Pinpoint the cell where the given text exists, returning its (x, y) midpoint coordinate. 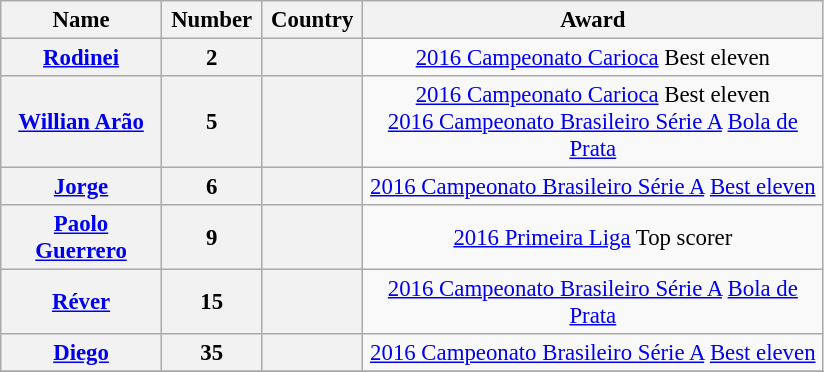
15 (212, 302)
Réver (82, 302)
Diego (82, 353)
6 (212, 187)
2016 Primeira Liga Top scorer (594, 238)
Number (212, 20)
35 (212, 353)
5 (212, 122)
2016 Campeonato Carioca Best eleven (594, 58)
9 (212, 238)
2016 Campeonato Brasileiro Série A Bola de Prata (594, 302)
2 (212, 58)
Rodinei (82, 58)
Country (312, 20)
Award (594, 20)
2016 Campeonato Carioca Best eleven 2016 Campeonato Brasileiro Série A Bola de Prata (594, 122)
Willian Arão (82, 122)
Paolo Guerrero (82, 238)
Name (82, 20)
Jorge (82, 187)
